Capture the cell that displays the provided text and extract its [X, Y] central coordinate. 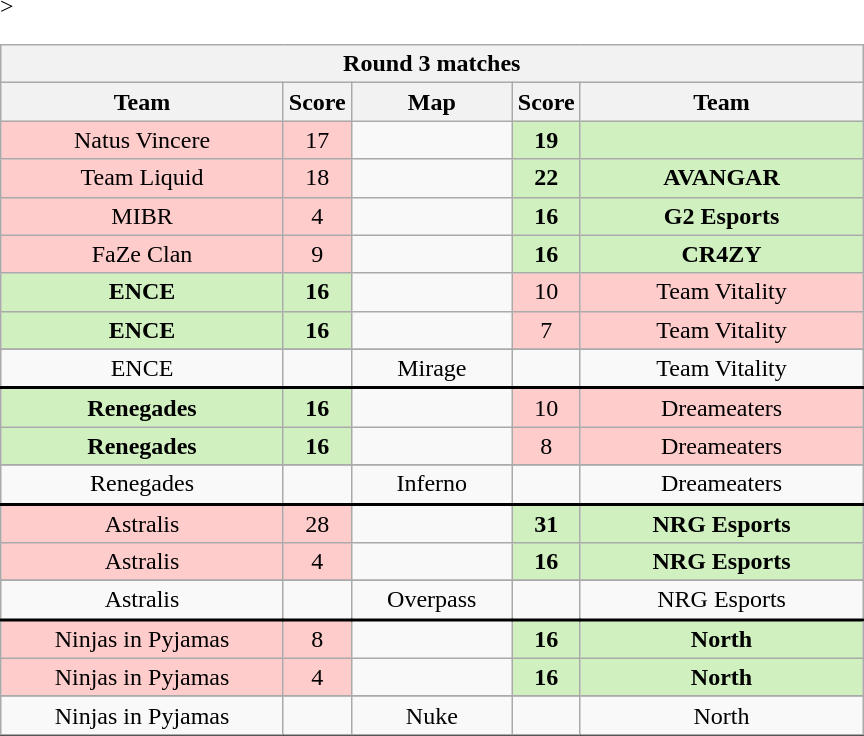
Map [432, 102]
AVANGAR [722, 178]
FaZe Clan [142, 254]
9 [317, 254]
19 [546, 140]
7 [546, 330]
Inferno [432, 484]
Natus Vincere [142, 140]
28 [317, 524]
Overpass [432, 600]
31 [546, 524]
Nuke [432, 716]
22 [546, 178]
MIBR [142, 216]
18 [317, 178]
G2 Esports [722, 216]
CR4ZY [722, 254]
Round 3 matches [432, 64]
Team Liquid [142, 178]
17 [317, 140]
Mirage [432, 368]
